Provide the [x, y] coordinate of the cell's center where the given text is located.  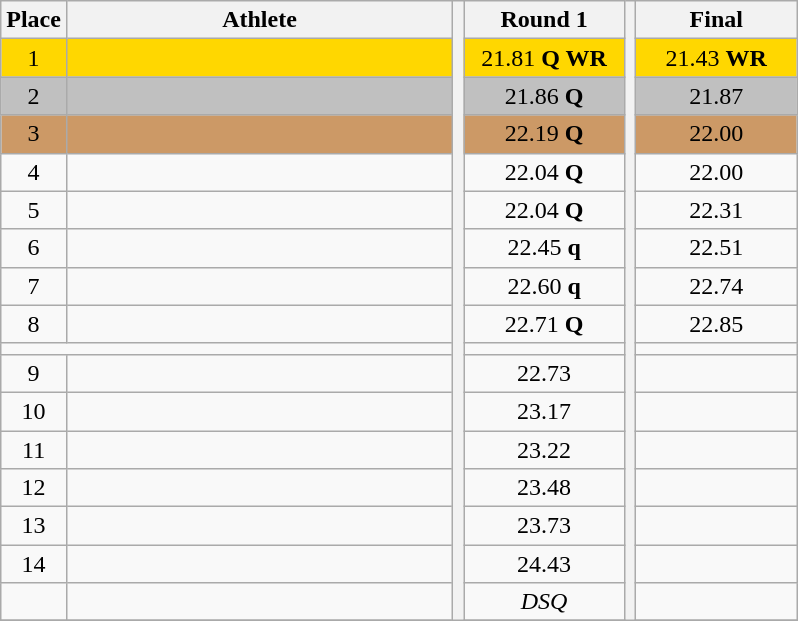
21.87 [716, 96]
Final [716, 20]
24.43 [544, 564]
22.19 Q [544, 134]
7 [34, 286]
4 [34, 172]
2 [34, 96]
23.17 [544, 411]
23.48 [544, 488]
21.86 Q [544, 96]
21.43 WR [716, 58]
3 [34, 134]
10 [34, 411]
12 [34, 488]
5 [34, 210]
21.81 Q WR [544, 58]
22.31 [716, 210]
1 [34, 58]
22.71 Q [544, 324]
22.74 [716, 286]
22.73 [544, 373]
DSQ [544, 602]
Place [34, 20]
22.51 [716, 248]
11 [34, 449]
Athlete [259, 20]
13 [34, 526]
14 [34, 564]
Round 1 [544, 20]
23.73 [544, 526]
9 [34, 373]
22.45 q [544, 248]
23.22 [544, 449]
22.85 [716, 324]
8 [34, 324]
6 [34, 248]
22.60 q [544, 286]
